Return the (x, y) coordinate for the center point of the cell that contains the specified text.  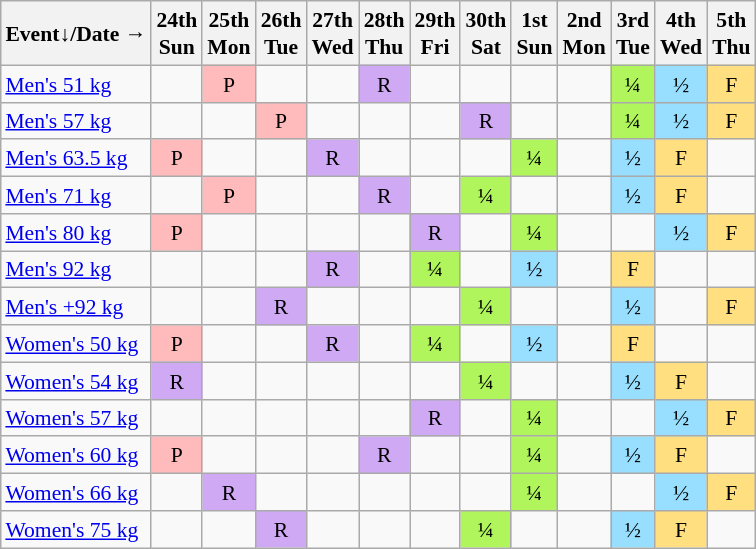
24thSun (176, 33)
Women's 50 kg (76, 344)
Women's 66 kg (76, 492)
Men's 80 kg (76, 232)
Men's +92 kg (76, 306)
4thWed (681, 33)
Men's 57 kg (76, 120)
2ndMon (584, 33)
Women's 60 kg (76, 454)
29thFri (436, 33)
Men's 51 kg (76, 84)
Men's 63.5 kg (76, 158)
27thWed (333, 33)
Event↓/Date → (76, 33)
1stSun (534, 33)
Men's 71 kg (76, 194)
28thThu (384, 33)
Women's 75 kg (76, 528)
3rdTue (633, 33)
Women's 54 kg (76, 380)
30thSat (486, 33)
5thThu (732, 33)
Women's 57 kg (76, 418)
25thMon (228, 33)
26thTue (282, 33)
Men's 92 kg (76, 268)
